Provide the [x, y] coordinate of the cell's center where the given text is located.  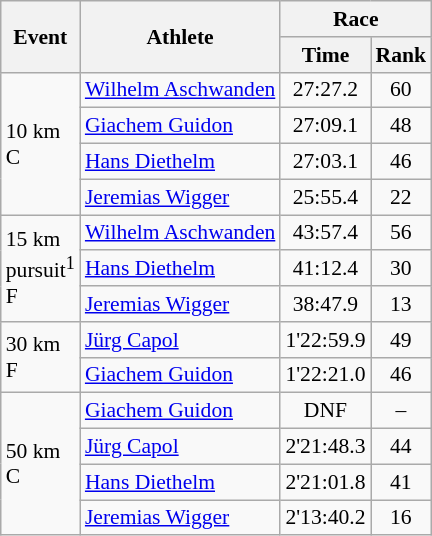
27:03.1 [325, 162]
30 km F [40, 358]
44 [402, 447]
60 [402, 90]
56 [402, 233]
50 km C [40, 464]
2'13:40.2 [325, 518]
13 [402, 304]
30 [402, 269]
10 km C [40, 143]
41:12.4 [325, 269]
43:57.4 [325, 233]
1'22:59.9 [325, 340]
27:27.2 [325, 90]
2'21:48.3 [325, 447]
Race [356, 19]
16 [402, 518]
22 [402, 197]
2'21:01.8 [325, 482]
DNF [325, 411]
25:55.4 [325, 197]
Rank [402, 55]
48 [402, 126]
Time [325, 55]
27:09.1 [325, 126]
– [402, 411]
41 [402, 482]
1'22:21.0 [325, 375]
49 [402, 340]
Event [40, 36]
Athlete [180, 36]
15 km pursuit1 F [40, 268]
38:47.9 [325, 304]
